Identify which cell holds the provided text, then report its [x, y] central coordinate. 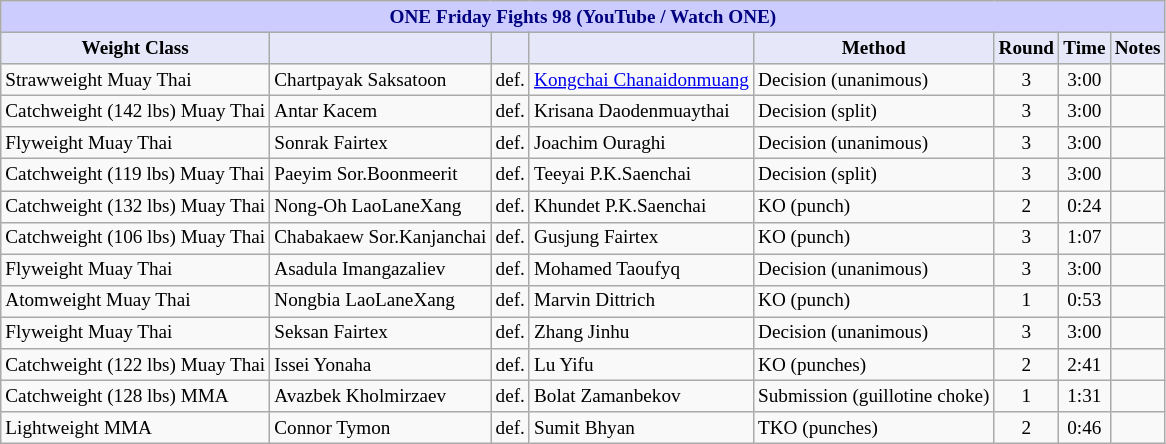
0:24 [1084, 206]
Joachim Ouraghi [641, 143]
Catchweight (142 lbs) Muay Thai [136, 111]
2:41 [1084, 365]
Catchweight (106 lbs) Muay Thai [136, 238]
0:53 [1084, 301]
Sonrak Fairtex [380, 143]
0:46 [1084, 428]
Mohamed Taoufyq [641, 270]
Lu Yifu [641, 365]
Kongchai Chanaidonmuang [641, 80]
Notes [1138, 48]
Atomweight Muay Thai [136, 301]
1:07 [1084, 238]
Catchweight (128 lbs) MMA [136, 396]
Lightweight MMA [136, 428]
Krisana Daodenmuaythai [641, 111]
Issei Yonaha [380, 365]
Nong-Oh LaoLaneXang [380, 206]
Sumit Bhyan [641, 428]
Zhang Jinhu [641, 333]
Catchweight (119 lbs) Muay Thai [136, 175]
Submission (guillotine choke) [874, 396]
Asadula Imangazaliev [380, 270]
Nongbia LaoLaneXang [380, 301]
Round [1026, 48]
TKO (punches) [874, 428]
Antar Kacem [380, 111]
Chabakaew Sor.Kanjanchai [380, 238]
Weight Class [136, 48]
Seksan Fairtex [380, 333]
Catchweight (122 lbs) Muay Thai [136, 365]
Connor Tymon [380, 428]
Method [874, 48]
Avazbek Kholmirzaev [380, 396]
Gusjung Fairtex [641, 238]
1:31 [1084, 396]
Teeyai P.K.Saenchai [641, 175]
Paeyim Sor.Boonmeerit [380, 175]
Marvin Dittrich [641, 301]
Strawweight Muay Thai [136, 80]
KO (punches) [874, 365]
Chartpayak Saksatoon [380, 80]
ONE Friday Fights 98 (YouTube / Watch ONE) [583, 17]
Time [1084, 48]
Catchweight (132 lbs) Muay Thai [136, 206]
Bolat Zamanbekov [641, 396]
Khundet P.K.Saenchai [641, 206]
